Identify which cell holds the provided text, then report its [x, y] central coordinate. 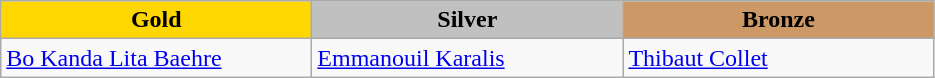
Bo Kanda Lita Baehre [156, 58]
Thibaut Collet [778, 58]
Silver [468, 20]
Bronze [778, 20]
Gold [156, 20]
Emmanouil Karalis [468, 58]
